Pinpoint the cell where the given text exists, returning its [x, y] midpoint coordinate. 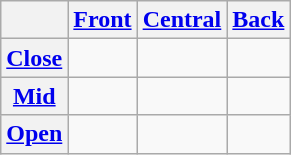
Front [102, 20]
Open [34, 134]
Close [34, 58]
Back [258, 20]
Mid [34, 96]
Central [182, 20]
